Determine the [x, y] coordinate at the center of the cell enclosing the given text.  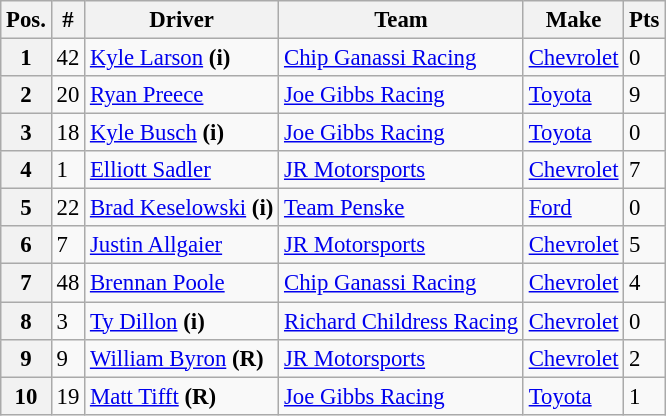
Team Penske [402, 208]
Brad Keselowski (i) [182, 208]
42 [68, 58]
Ford [573, 208]
# [68, 20]
Team [402, 20]
22 [68, 208]
Elliott Sadler [182, 170]
Driver [182, 20]
Richard Childress Racing [402, 321]
8 [26, 321]
19 [68, 396]
6 [26, 245]
Make [573, 20]
Kyle Busch (i) [182, 133]
48 [68, 283]
Kyle Larson (i) [182, 58]
Justin Allgaier [182, 245]
Ryan Preece [182, 95]
Pts [644, 20]
William Byron (R) [182, 358]
10 [26, 396]
Pos. [26, 20]
18 [68, 133]
Brennan Poole [182, 283]
20 [68, 95]
Matt Tifft (R) [182, 396]
Ty Dillon (i) [182, 321]
